Extract the [X, Y] coordinate from the center of the cell holding the provided text.  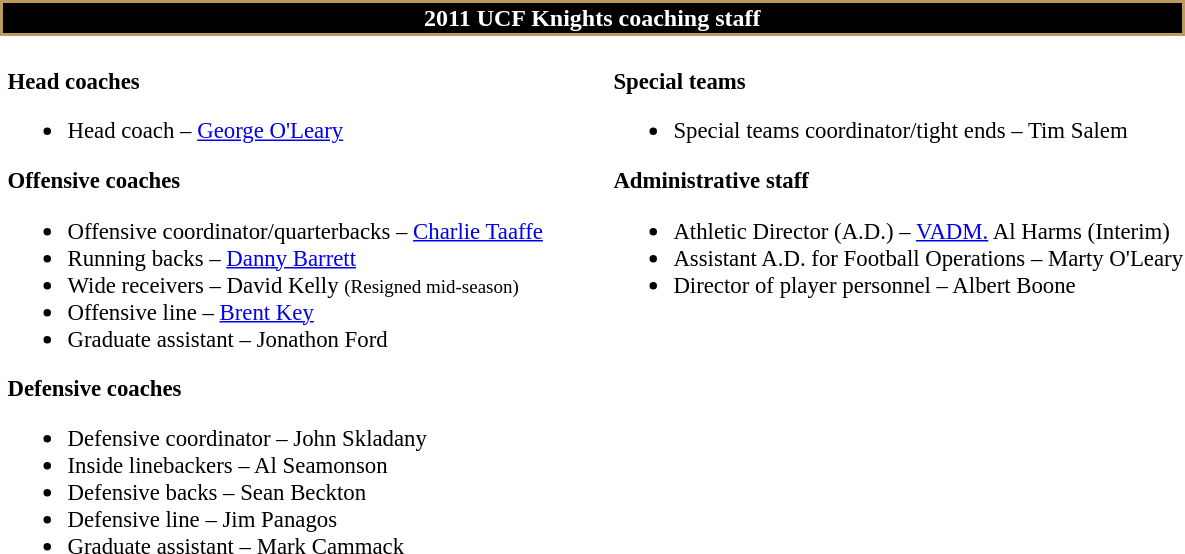
2011 UCF Knights coaching staff [592, 18]
